Provide the (X, Y) coordinate of the cell's center where the given text is located.  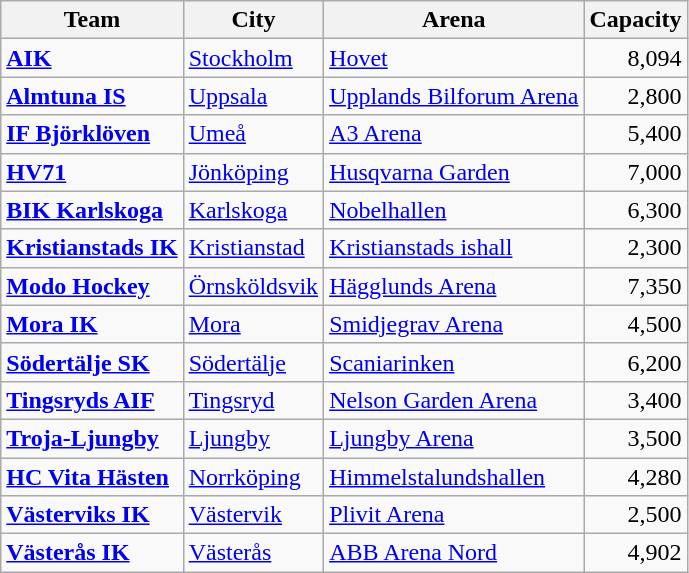
BIK Karlskoga (92, 210)
Tingsryds AIF (92, 400)
Kristianstad (253, 248)
Örnsköldsvik (253, 286)
2,300 (636, 248)
Västerås IK (92, 553)
Kristianstads IK (92, 248)
Modo Hockey (92, 286)
2,500 (636, 515)
Scaniarinken (454, 362)
Almtuna IS (92, 96)
Södertälje (253, 362)
A3 Arena (454, 134)
ABB Arena Nord (454, 553)
Himmelstalundshallen (454, 477)
4,500 (636, 324)
Mora IK (92, 324)
Nobelhallen (454, 210)
HC Vita Hästen (92, 477)
Tingsryd (253, 400)
AIK (92, 58)
4,280 (636, 477)
7,000 (636, 172)
Ljungby (253, 438)
Upplands Bilforum Arena (454, 96)
Troja-Ljungby (92, 438)
Team (92, 20)
Capacity (636, 20)
8,094 (636, 58)
Arena (454, 20)
Stockholm (253, 58)
Jönköping (253, 172)
Södertälje SK (92, 362)
Kristianstads ishall (454, 248)
Husqvarna Garden (454, 172)
Hovet (454, 58)
Smidjegrav Arena (454, 324)
3,400 (636, 400)
4,902 (636, 553)
2,800 (636, 96)
Nelson Garden Arena (454, 400)
Hägglunds Arena (454, 286)
Ljungby Arena (454, 438)
Plivit Arena (454, 515)
HV71 (92, 172)
7,350 (636, 286)
6,200 (636, 362)
Norrköping (253, 477)
3,500 (636, 438)
City (253, 20)
6,300 (636, 210)
Karlskoga (253, 210)
Västerås (253, 553)
Umeå (253, 134)
Västervik (253, 515)
5,400 (636, 134)
Mora (253, 324)
Uppsala (253, 96)
Västerviks IK (92, 515)
IF Björklöven (92, 134)
